Extract the (x, y) coordinate from the center of the cell holding the provided text.  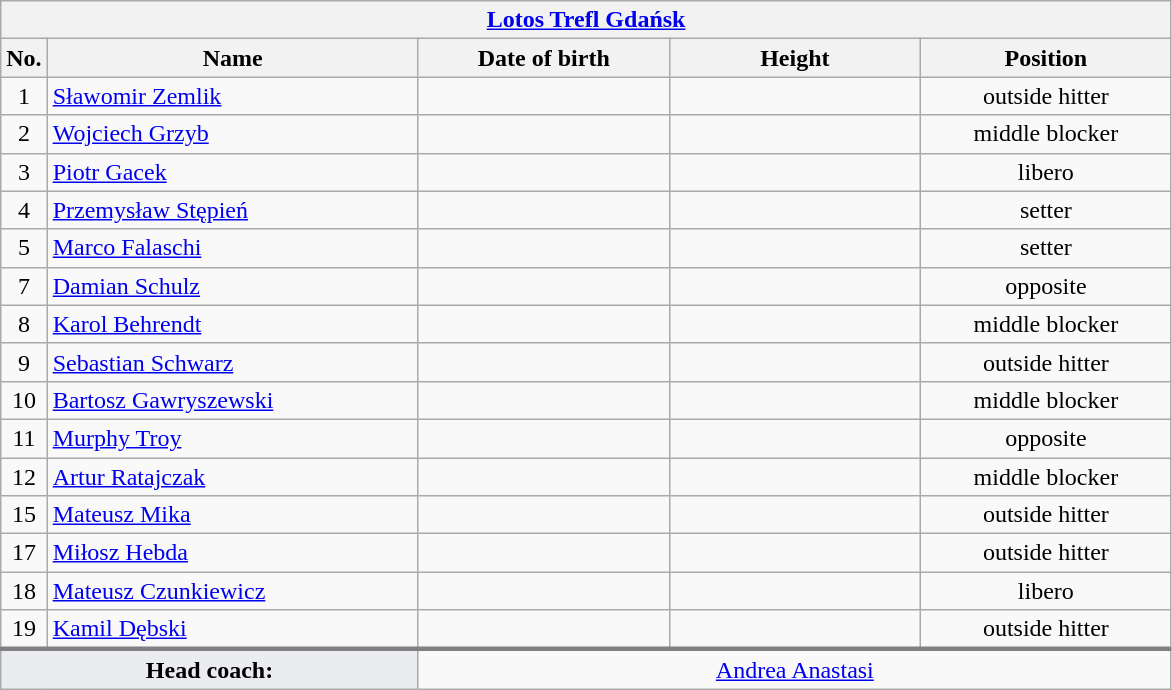
7 (24, 286)
Head coach: (210, 669)
Date of birth (544, 58)
18 (24, 591)
4 (24, 210)
3 (24, 172)
Sławomir Zemlik (232, 96)
2 (24, 134)
17 (24, 553)
10 (24, 400)
Murphy Troy (232, 438)
Mateusz Mika (232, 515)
Kamil Dębski (232, 630)
1 (24, 96)
Height (794, 58)
Bartosz Gawryszewski (232, 400)
Miłosz Hebda (232, 553)
Lotos Trefl Gdańsk (586, 20)
15 (24, 515)
19 (24, 630)
Piotr Gacek (232, 172)
Position (1046, 58)
Karol Behrendt (232, 324)
Andrea Anastasi (794, 669)
11 (24, 438)
Artur Ratajczak (232, 477)
Wojciech Grzyb (232, 134)
8 (24, 324)
12 (24, 477)
Sebastian Schwarz (232, 362)
No. (24, 58)
Marco Falaschi (232, 248)
Damian Schulz (232, 286)
Przemysław Stępień (232, 210)
9 (24, 362)
5 (24, 248)
Mateusz Czunkiewicz (232, 591)
Name (232, 58)
